Find where the given text appears and provide that cell's center as [x, y] coordinate. 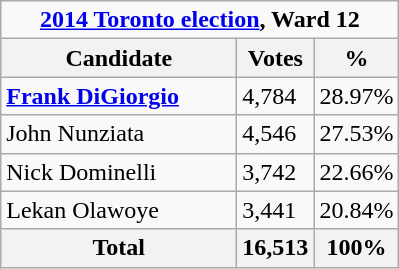
Nick Dominelli [119, 172]
3,742 [276, 172]
4,546 [276, 134]
22.66% [356, 172]
3,441 [276, 210]
John Nunziata [119, 134]
Votes [276, 58]
16,513 [276, 248]
28.97% [356, 96]
27.53% [356, 134]
2014 Toronto election, Ward 12 [200, 20]
Lekan Olawoye [119, 210]
Candidate [119, 58]
% [356, 58]
Frank DiGiorgio [119, 96]
4,784 [276, 96]
Total [119, 248]
100% [356, 248]
20.84% [356, 210]
